For the text-containing cell, return its midpoint in (X, Y) coordinate format. 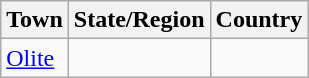
Country (259, 20)
Olite (35, 58)
State/Region (139, 20)
Town (35, 20)
